Capture the cell that displays the provided text and extract its (x, y) central coordinate. 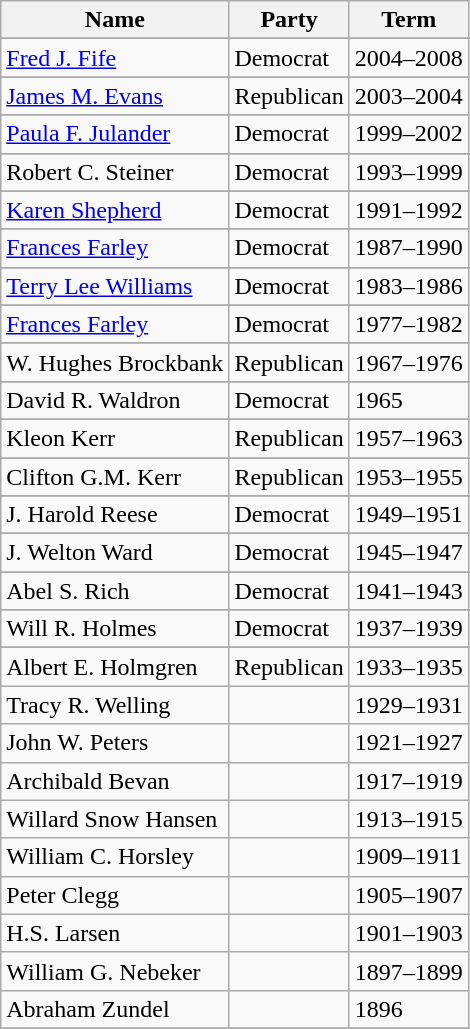
1909–1911 (408, 857)
1929–1931 (408, 705)
1933–1935 (408, 667)
1896 (408, 1009)
1917–1919 (408, 781)
1949–1951 (408, 515)
Party (289, 20)
1901–1903 (408, 933)
J. Harold Reese (115, 515)
2004–2008 (408, 58)
James M. Evans (115, 96)
Karen Shepherd (115, 210)
Clifton G.M. Kerr (115, 477)
William G. Nebeker (115, 971)
Term (408, 20)
1945–1947 (408, 553)
J. Welton Ward (115, 553)
1897–1899 (408, 971)
1937–1939 (408, 629)
1967–1976 (408, 362)
1991–1992 (408, 210)
1905–1907 (408, 895)
1913–1915 (408, 819)
William C. Horsley (115, 857)
Willard Snow Hansen (115, 819)
1965 (408, 400)
Abraham Zundel (115, 1009)
Kleon Kerr (115, 438)
Albert E. Holmgren (115, 667)
Robert C. Steiner (115, 172)
1977–1982 (408, 324)
1957–1963 (408, 438)
Terry Lee Williams (115, 286)
1921–1927 (408, 743)
Will R. Holmes (115, 629)
1953–1955 (408, 477)
Archibald Bevan (115, 781)
Paula F. Julander (115, 134)
W. Hughes Brockbank (115, 362)
1983–1986 (408, 286)
H.S. Larsen (115, 933)
1941–1943 (408, 591)
John W. Peters (115, 743)
2003–2004 (408, 96)
Name (115, 20)
David R. Waldron (115, 400)
1993–1999 (408, 172)
Abel S. Rich (115, 591)
1999–2002 (408, 134)
Tracy R. Welling (115, 705)
Peter Clegg (115, 895)
1987–1990 (408, 248)
Fred J. Fife (115, 58)
